Detect which cell encompasses the target text, then output its (X, Y) center coordinate. 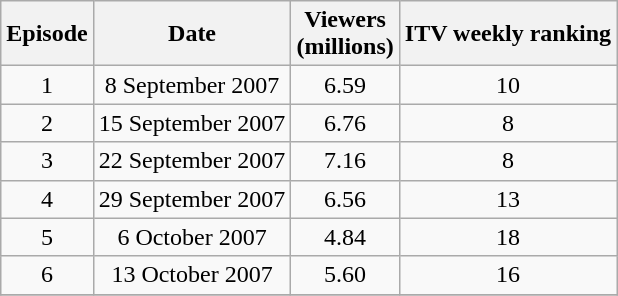
16 (508, 275)
18 (508, 237)
6 October 2007 (192, 237)
6.56 (345, 199)
4 (47, 199)
Date (192, 34)
7.16 (345, 161)
5.60 (345, 275)
3 (47, 161)
ITV weekly ranking (508, 34)
Viewers(millions) (345, 34)
Episode (47, 34)
1 (47, 85)
2 (47, 123)
5 (47, 237)
8 September 2007 (192, 85)
6.76 (345, 123)
29 September 2007 (192, 199)
15 September 2007 (192, 123)
13 (508, 199)
4.84 (345, 237)
10 (508, 85)
13 October 2007 (192, 275)
6.59 (345, 85)
22 September 2007 (192, 161)
6 (47, 275)
